Identify which cell holds the provided text, then report its (X, Y) central coordinate. 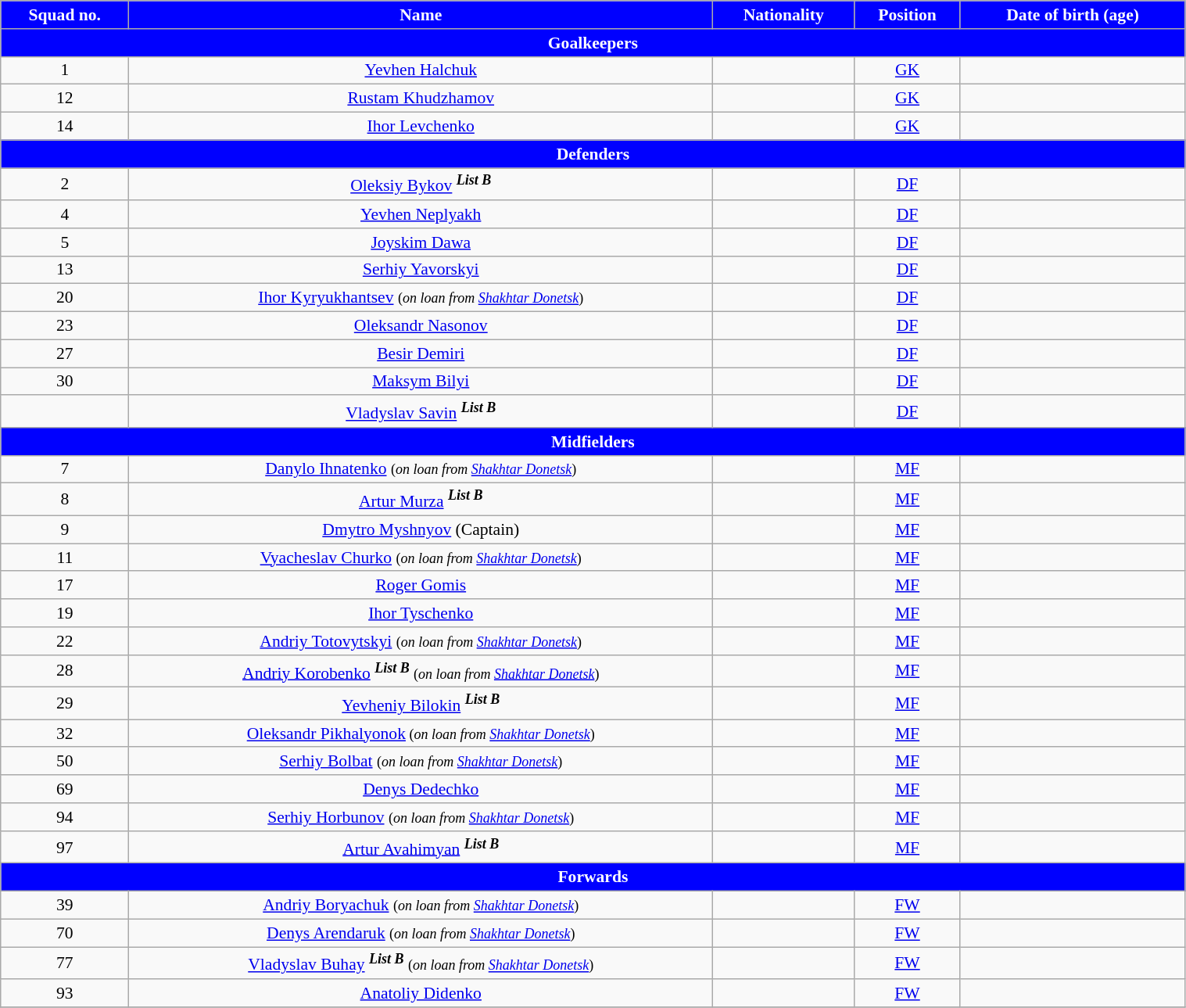
Danylo Ihnatenko (on loan from Shakhtar Donetsk) (421, 470)
27 (65, 353)
Denys Arendaruk (on loan from Shakhtar Donetsk) (421, 933)
Joyskim Dawa (421, 242)
77 (65, 963)
20 (65, 298)
5 (65, 242)
4 (65, 214)
Goalkeepers (593, 43)
Yevheniy Bilokin List B (421, 704)
94 (65, 817)
Rustam Khudzhamov (421, 99)
Vladyslav Buhay List B (on loan from Shakhtar Donetsk) (421, 963)
22 (65, 641)
Yevhen Neplyakh (421, 214)
14 (65, 127)
Serhiy Horbunov (on loan from Shakhtar Donetsk) (421, 817)
70 (65, 933)
Date of birth (age) (1073, 15)
50 (65, 762)
Squad no. (65, 15)
Ihor Kyryukhantsev (on loan from Shakhtar Donetsk) (421, 298)
Name (421, 15)
17 (65, 586)
Andriy Totovytskyi (on loan from Shakhtar Donetsk) (421, 641)
69 (65, 789)
Oleksandr Nasonov (421, 326)
7 (65, 470)
Ihor Levchenko (421, 127)
30 (65, 382)
28 (65, 671)
Dmytro Myshnyov (Captain) (421, 529)
Serhiy Bolbat (on loan from Shakhtar Donetsk) (421, 762)
8 (65, 499)
Oleksandr Pikhalyonok (on loan from Shakhtar Donetsk) (421, 734)
2 (65, 185)
Anatoliy Didenko (421, 993)
13 (65, 270)
11 (65, 558)
Artur Avahimyan List B (421, 848)
Andriy Boryachuk (on loan from Shakhtar Donetsk) (421, 906)
Midfielders (593, 442)
Vyacheslav Churko (on loan from Shakhtar Donetsk) (421, 558)
Besir Demiri (421, 353)
Oleksiy Bykov List B (421, 185)
93 (65, 993)
Artur Murza List B (421, 499)
Nationality (783, 15)
39 (65, 906)
23 (65, 326)
Forwards (593, 877)
Yevhen Halchuk (421, 70)
Andriy Korobenko List B (on loan from Shakhtar Donetsk) (421, 671)
Maksym Bilyi (421, 382)
Position (907, 15)
19 (65, 613)
Vladyslav Savin List B (421, 411)
Defenders (593, 154)
Serhiy Yavorskyi (421, 270)
32 (65, 734)
Denys Dedechko (421, 789)
12 (65, 99)
29 (65, 704)
97 (65, 848)
9 (65, 529)
Ihor Tyschenko (421, 613)
1 (65, 70)
Roger Gomis (421, 586)
